Detect which cell encompasses the target text, then output its [x, y] center coordinate. 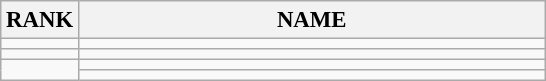
RANK [40, 20]
NAME [312, 20]
